Provide the (X, Y) coordinate of the cell's center where the given text is located.  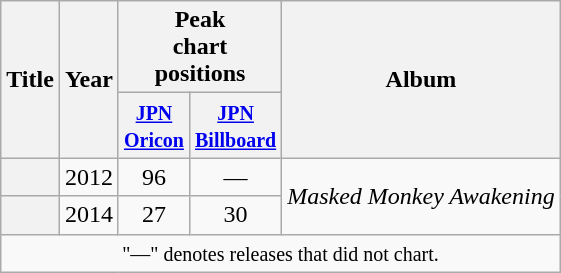
27 (154, 215)
— (235, 177)
2012 (88, 177)
96 (154, 177)
30 (235, 215)
2014 (88, 215)
JPNOricon (154, 126)
Title (30, 80)
Year (88, 80)
Album (422, 80)
Masked Monkey Awakening (422, 196)
JPNBillboard (235, 126)
"—" denotes releases that did not chart. (280, 253)
Peak chart positions (200, 47)
